Return the (X, Y) coordinate for the center point of the cell that contains the specified text.  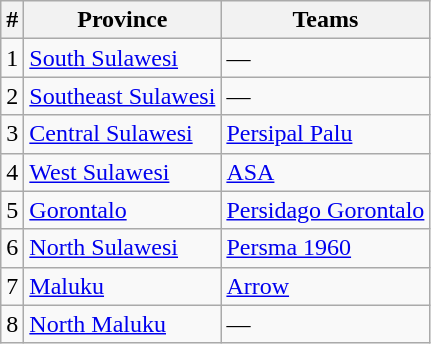
Arrow (326, 286)
7 (12, 286)
South Sulawesi (122, 58)
1 (12, 58)
# (12, 20)
North Sulawesi (122, 248)
5 (12, 210)
Persma 1960 (326, 248)
Gorontalo (122, 210)
West Sulawesi (122, 172)
Central Sulawesi (122, 134)
Southeast Sulawesi (122, 96)
Persidago Gorontalo (326, 210)
North Maluku (122, 324)
6 (12, 248)
8 (12, 324)
2 (12, 96)
3 (12, 134)
Maluku (122, 286)
ASA (326, 172)
Province (122, 20)
Teams (326, 20)
Persipal Palu (326, 134)
4 (12, 172)
